Provide the (X, Y) coordinate of the cell's center where the given text is located.  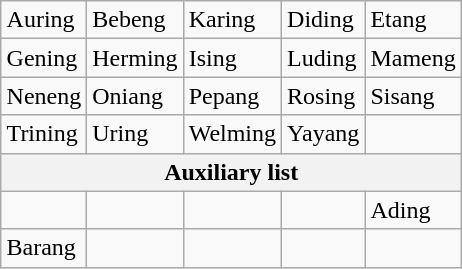
Ising (232, 58)
Bebeng (135, 20)
Trining (44, 134)
Karing (232, 20)
Welming (232, 134)
Auring (44, 20)
Ading (413, 210)
Barang (44, 248)
Herming (135, 58)
Gening (44, 58)
Pepang (232, 96)
Sisang (413, 96)
Luding (324, 58)
Mameng (413, 58)
Uring (135, 134)
Oniang (135, 96)
Rosing (324, 96)
Neneng (44, 96)
Diding (324, 20)
Auxiliary list (231, 172)
Etang (413, 20)
Yayang (324, 134)
